Locate the cell with the specified text and output its [X, Y] center coordinate. 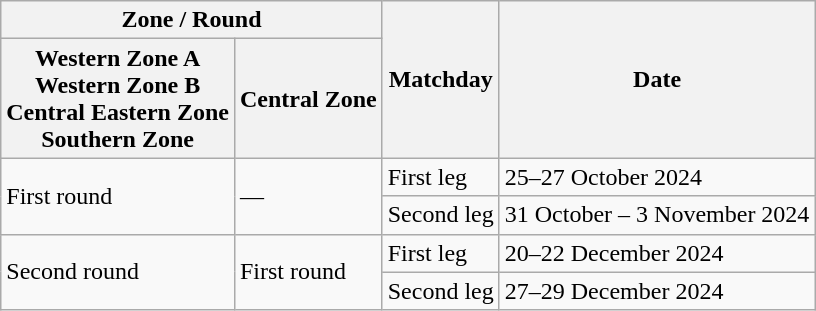
Zone / Round [192, 20]
20–22 December 2024 [657, 253]
Second round [118, 272]
Central Zone [308, 98]
25–27 October 2024 [657, 177]
31 October – 3 November 2024 [657, 215]
27–29 December 2024 [657, 291]
Western Zone AWestern Zone BCentral Eastern ZoneSouthern Zone [118, 98]
Date [657, 80]
— [308, 196]
Matchday [440, 80]
